Identify which cell holds the provided text, then report its (x, y) central coordinate. 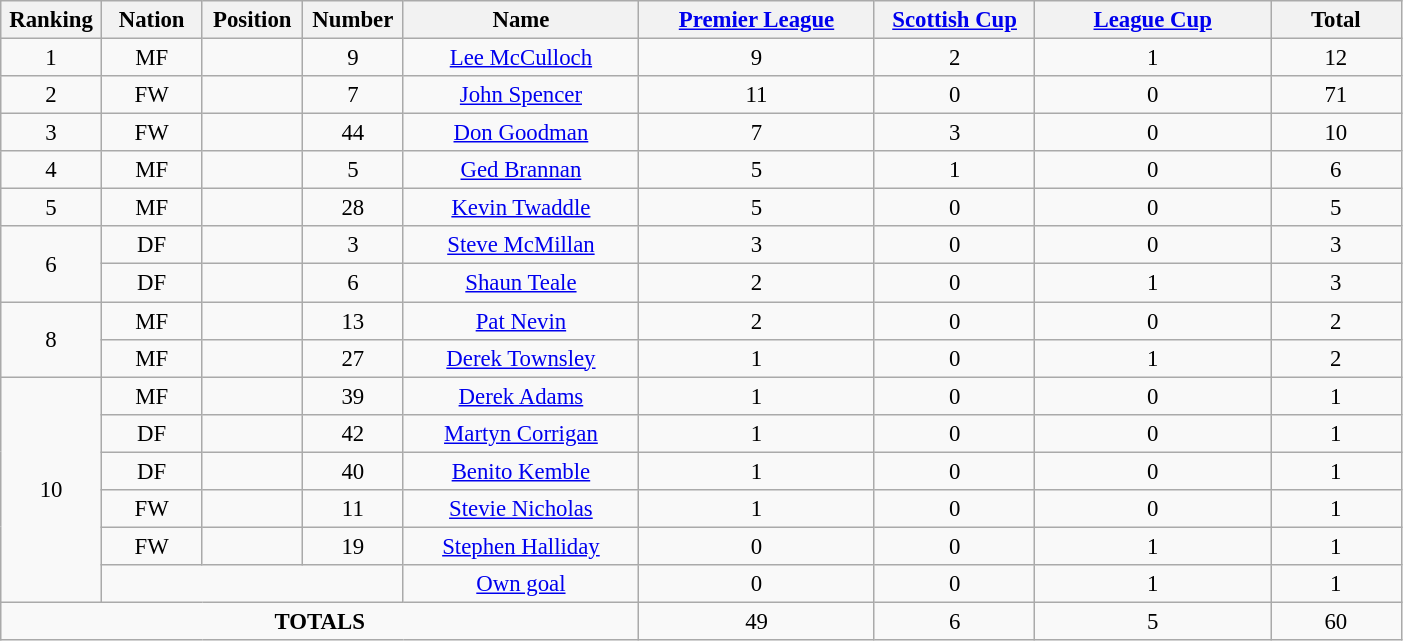
27 (354, 358)
4 (52, 170)
Number (354, 20)
Stephen Halliday (521, 546)
Kevin Twaddle (521, 208)
40 (354, 471)
Premier League (757, 20)
Derek Adams (521, 396)
12 (1336, 58)
John Spencer (521, 95)
Scottish Cup (954, 20)
28 (354, 208)
Shaun Teale (521, 283)
Total (1336, 20)
Don Goodman (521, 133)
42 (354, 433)
Steve McMillan (521, 245)
League Cup (1153, 20)
Stevie Nicholas (521, 509)
Nation (152, 20)
13 (354, 321)
Ranking (52, 20)
Own goal (521, 584)
8 (52, 340)
71 (1336, 95)
Position (252, 20)
44 (354, 133)
39 (354, 396)
Martyn Corrigan (521, 433)
Pat Nevin (521, 321)
60 (1336, 621)
19 (354, 546)
Name (521, 20)
Benito Kemble (521, 471)
Lee McCulloch (521, 58)
49 (757, 621)
Derek Townsley (521, 358)
Ged Brannan (521, 170)
TOTALS (320, 621)
